Return (x, y) of the center of cell containing provided text 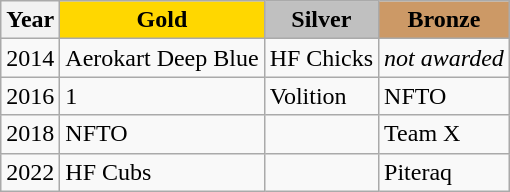
1 (162, 96)
Piteraq (444, 172)
Gold (162, 20)
Team X (444, 134)
HF Cubs (162, 172)
Year (30, 20)
HF Chicks (321, 58)
Aerokart Deep Blue (162, 58)
2018 (30, 134)
not awarded (444, 58)
2016 (30, 96)
Volition (321, 96)
Silver (321, 20)
Bronze (444, 20)
2022 (30, 172)
2014 (30, 58)
